Return the [X, Y] coordinate for the center point of the cell that contains the specified text.  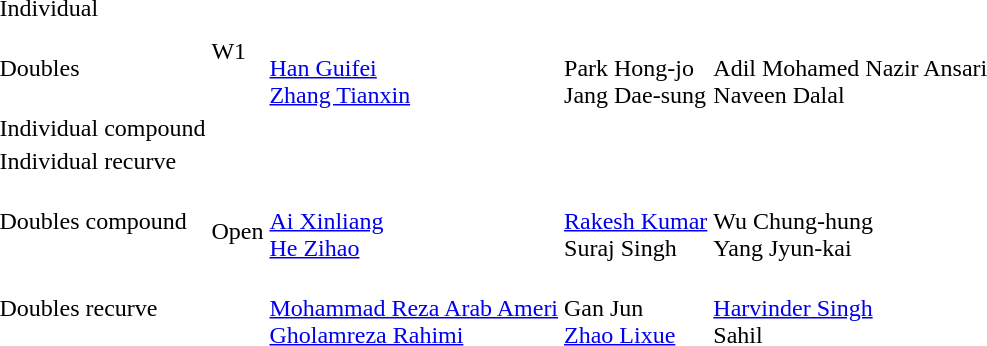
Park Hong-joJang Dae-sung [636, 68]
Rakesh KumarSuraj Singh [636, 221]
Han GuifeiZhang Tianxin [414, 68]
Ai XinliangHe Zihao [414, 221]
